Determine the (X, Y) coordinate at the center of the cell enclosing the given text.  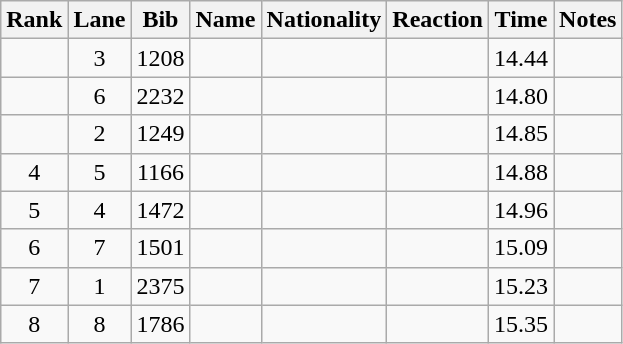
1786 (160, 324)
1208 (160, 58)
15.35 (520, 324)
2 (100, 134)
Reaction (438, 20)
14.88 (520, 172)
14.80 (520, 96)
Bib (160, 20)
Time (520, 20)
14.44 (520, 58)
1501 (160, 248)
15.09 (520, 248)
Nationality (324, 20)
3 (100, 58)
1166 (160, 172)
1 (100, 286)
1249 (160, 134)
2375 (160, 286)
Rank (34, 20)
Lane (100, 20)
1472 (160, 210)
14.96 (520, 210)
15.23 (520, 286)
14.85 (520, 134)
2232 (160, 96)
Name (226, 20)
Notes (588, 20)
